Detect which cell encompasses the target text, then output its (x, y) center coordinate. 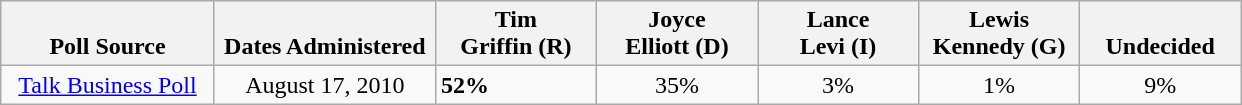
1% (1000, 85)
JoyceElliott (D) (676, 34)
Talk Business Poll (108, 85)
Dates Administered (324, 34)
Poll Source (108, 34)
LewisKennedy (G) (1000, 34)
TimGriffin (R) (516, 34)
August 17, 2010 (324, 85)
9% (1160, 85)
35% (676, 85)
52% (516, 85)
3% (838, 85)
Undecided (1160, 34)
LanceLevi (I) (838, 34)
